Provide the [x, y] coordinate of the cell's center where the given text is located.  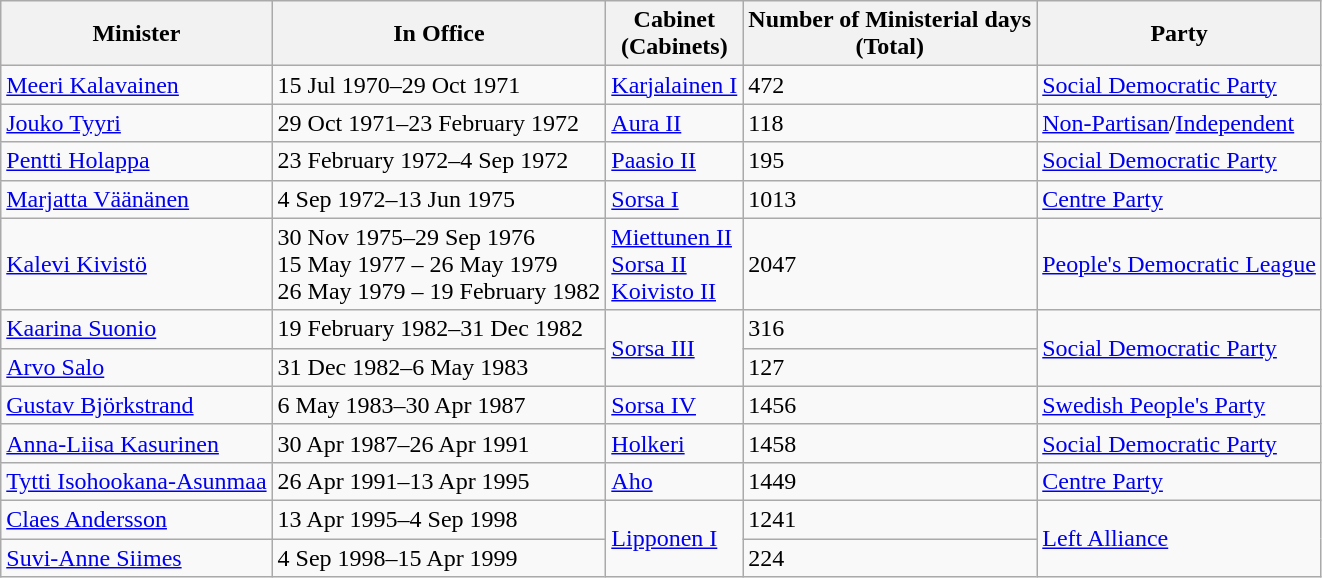
472 [890, 85]
Lipponen I [674, 538]
Swedish People's Party [1180, 405]
1458 [890, 443]
Jouko Tyyri [136, 123]
Aura II [674, 123]
Party [1180, 34]
Non-Partisan/Independent [1180, 123]
19 February 1982–31 Dec 1982 [439, 329]
23 February 1972–4 Sep 1972 [439, 161]
Arvo Salo [136, 367]
People's Democratic League [1180, 264]
1456 [890, 405]
Sorsa IV [674, 405]
Marjatta Väänänen [136, 199]
In Office [439, 34]
Pentti Holappa [136, 161]
Holkeri [674, 443]
30 Nov 1975–29 Sep 197615 May 1977 – 26 May 197926 May 1979 – 19 February 1982 [439, 264]
15 Jul 1970–29 Oct 1971 [439, 85]
Left Alliance [1180, 538]
Paasio II [674, 161]
1241 [890, 519]
4 Sep 1998–15 Apr 1999 [439, 557]
26 Apr 1991–13 Apr 1995 [439, 481]
1449 [890, 481]
Anna-Liisa Kasurinen [136, 443]
Suvi-Anne Siimes [136, 557]
30 Apr 1987–26 Apr 1991 [439, 443]
Meeri Kalavainen [136, 85]
316 [890, 329]
4 Sep 1972–13 Jun 1975 [439, 199]
195 [890, 161]
Gustav Björkstrand [136, 405]
Kalevi Kivistö [136, 264]
6 May 1983–30 Apr 1987 [439, 405]
Tytti Isohookana-Asunmaa [136, 481]
31 Dec 1982–6 May 1983 [439, 367]
13 Apr 1995–4 Sep 1998 [439, 519]
Claes Andersson [136, 519]
Karjalainen I [674, 85]
Sorsa III [674, 348]
2047 [890, 264]
1013 [890, 199]
Kaarina Suonio [136, 329]
224 [890, 557]
Miettunen IISorsa IIKoivisto II [674, 264]
Number of Ministerial days (Total) [890, 34]
118 [890, 123]
29 Oct 1971–23 February 1972 [439, 123]
Sorsa I [674, 199]
Minister [136, 34]
127 [890, 367]
Cabinet(Cabinets) [674, 34]
Aho [674, 481]
